Output the (x, y) coordinate of the center of the cell containing the given text.  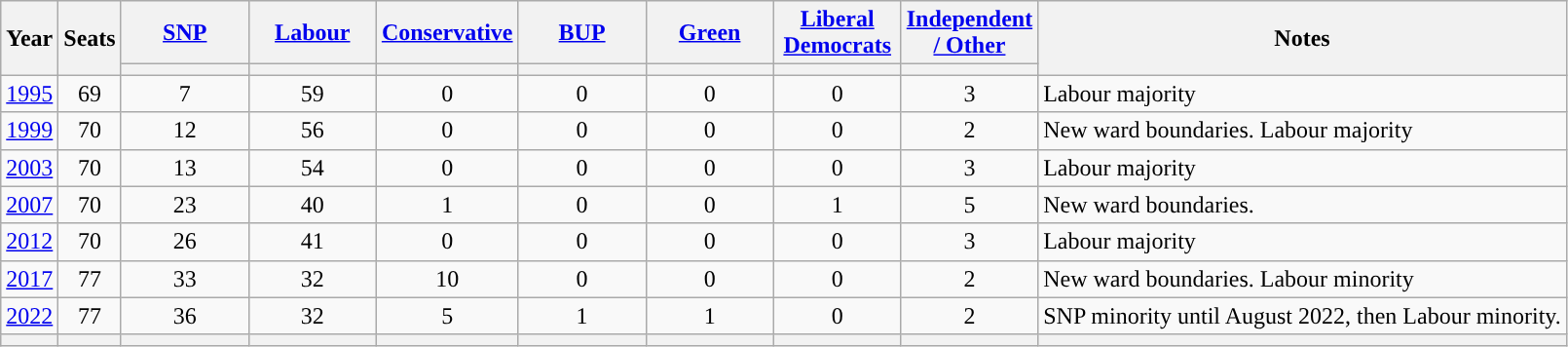
Green (709, 33)
33 (185, 279)
1995 (29, 94)
SNP (185, 33)
2007 (29, 205)
2003 (29, 168)
2017 (29, 279)
2022 (29, 316)
23 (185, 205)
Independent / Other (969, 33)
1999 (29, 131)
Year (29, 38)
Seats (90, 38)
40 (312, 205)
26 (185, 242)
36 (185, 316)
13 (185, 168)
69 (90, 94)
12 (185, 131)
54 (312, 168)
New ward boundaries. Labour minority (1303, 279)
New ward boundaries. (1303, 205)
2012 (29, 242)
41 (312, 242)
10 (447, 279)
Conservative (447, 33)
Notes (1303, 38)
56 (312, 131)
SNP minority until August 2022, then Labour minority. (1303, 316)
59 (312, 94)
BUP (582, 33)
Liberal Democrats (838, 33)
7 (185, 94)
Labour (312, 33)
New ward boundaries. Labour majority (1303, 131)
